Locate the cell with the specified text and output its [X, Y] center coordinate. 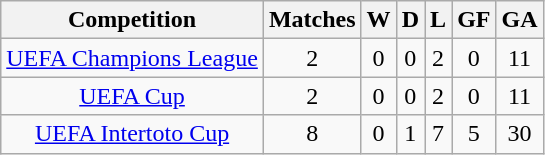
Matches [312, 20]
GA [520, 20]
D [410, 20]
UEFA Intertoto Cup [132, 134]
30 [520, 134]
8 [312, 134]
L [438, 20]
1 [410, 134]
7 [438, 134]
GF [474, 20]
Competition [132, 20]
UEFA Champions League [132, 58]
W [378, 20]
UEFA Cup [132, 96]
5 [474, 134]
